Scan for the cell matching the given text and deliver its (X, Y) coordinate at center. 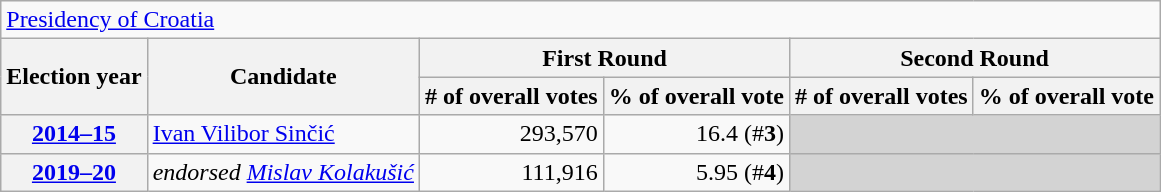
Election year (74, 77)
293,570 (511, 134)
Candidate (283, 77)
2019–20 (74, 172)
16.4 (#3) (696, 134)
Ivan Vilibor Sinčić (283, 134)
Presidency of Croatia (580, 20)
5.95 (#4) (696, 172)
Second Round (975, 58)
endorsed Mislav Kolakušić (283, 172)
First Round (604, 58)
111,916 (511, 172)
2014–15 (74, 134)
